Capture the cell that displays the provided text and extract its (x, y) central coordinate. 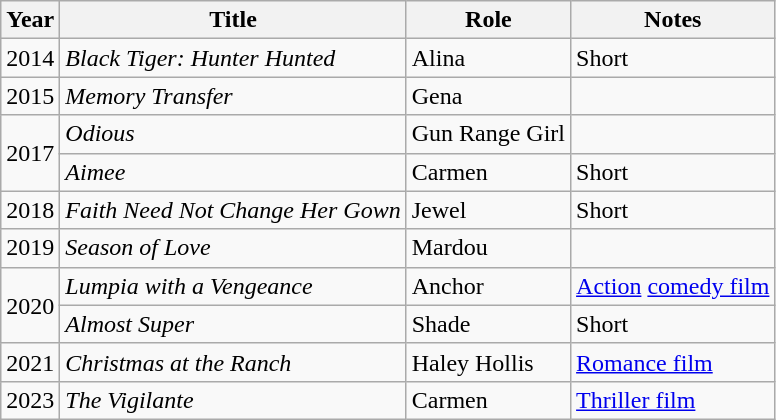
Christmas at the Ranch (233, 362)
The Vigilante (233, 400)
Aimee (233, 172)
Year (30, 20)
Action comedy film (673, 286)
Haley Hollis (488, 362)
Mardou (488, 248)
Gena (488, 96)
Gun Range Girl (488, 134)
2023 (30, 400)
2021 (30, 362)
Lumpia with a Vengeance (233, 286)
Almost Super (233, 324)
2017 (30, 153)
Memory Transfer (233, 96)
Faith Need Not Change Her Gown (233, 210)
Anchor (488, 286)
2014 (30, 58)
2015 (30, 96)
Black Tiger: Hunter Hunted (233, 58)
Thriller film (673, 400)
Alina (488, 58)
Season of Love (233, 248)
Odious (233, 134)
Jewel (488, 210)
Romance film (673, 362)
Notes (673, 20)
2019 (30, 248)
Title (233, 20)
2020 (30, 305)
2018 (30, 210)
Role (488, 20)
Shade (488, 324)
